Search for the cell housing the specified text and yield its [X, Y] center coordinate. 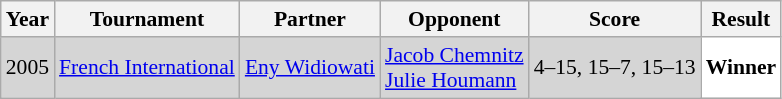
Eny Widiowati [310, 68]
Winner [742, 68]
Year [28, 19]
Jacob Chemnitz Julie Houmann [454, 68]
4–15, 15–7, 15–13 [615, 68]
2005 [28, 68]
French International [147, 68]
Result [742, 19]
Partner [310, 19]
Tournament [147, 19]
Score [615, 19]
Opponent [454, 19]
